From the cell containing the given text, extract its center point as [X, Y] coordinate. 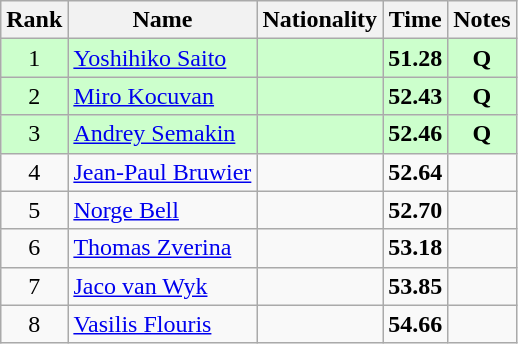
8 [34, 324]
Norge Bell [162, 210]
53.85 [416, 286]
52.46 [416, 134]
7 [34, 286]
Notes [482, 20]
52.70 [416, 210]
5 [34, 210]
Time [416, 20]
3 [34, 134]
Thomas Zverina [162, 248]
Miro Kocuvan [162, 96]
Rank [34, 20]
6 [34, 248]
Jean-Paul Bruwier [162, 172]
Jaco van Wyk [162, 286]
51.28 [416, 58]
Andrey Semakin [162, 134]
54.66 [416, 324]
Nationality [320, 20]
Yoshihiko Saito [162, 58]
Name [162, 20]
52.43 [416, 96]
Vasilis Flouris [162, 324]
52.64 [416, 172]
1 [34, 58]
53.18 [416, 248]
4 [34, 172]
2 [34, 96]
